Output the [X, Y] coordinate of the center of the cell containing the given text.  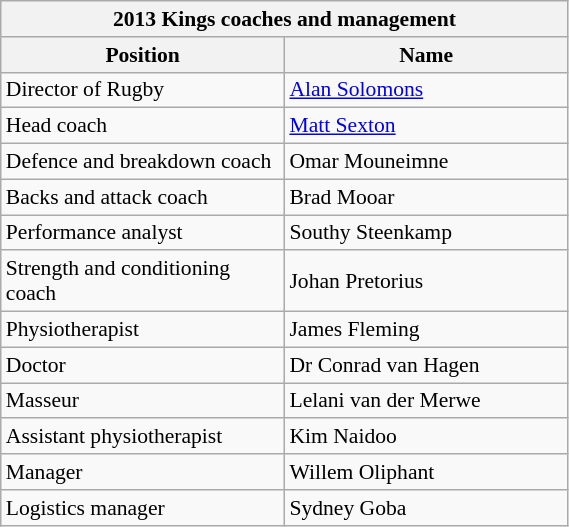
Sydney Goba [426, 508]
Director of Rugby [143, 90]
Logistics manager [143, 508]
Southy Steenkamp [426, 233]
Position [143, 55]
Physiotherapist [143, 330]
James Fleming [426, 330]
Backs and attack coach [143, 197]
Assistant physiotherapist [143, 437]
Performance analyst [143, 233]
Kim Naidoo [426, 437]
Alan Solomons [426, 90]
Head coach [143, 126]
Strength and conditioning coach [143, 282]
Johan Pretorius [426, 282]
Defence and breakdown coach [143, 162]
2013 Kings coaches and management [284, 19]
Dr Conrad van Hagen [426, 365]
Name [426, 55]
Matt Sexton [426, 126]
Masseur [143, 401]
Omar Mouneimne [426, 162]
Manager [143, 472]
Lelani van der Merwe [426, 401]
Willem Oliphant [426, 472]
Brad Mooar [426, 197]
Doctor [143, 365]
